From the cell containing the given text, extract its center point as [X, Y] coordinate. 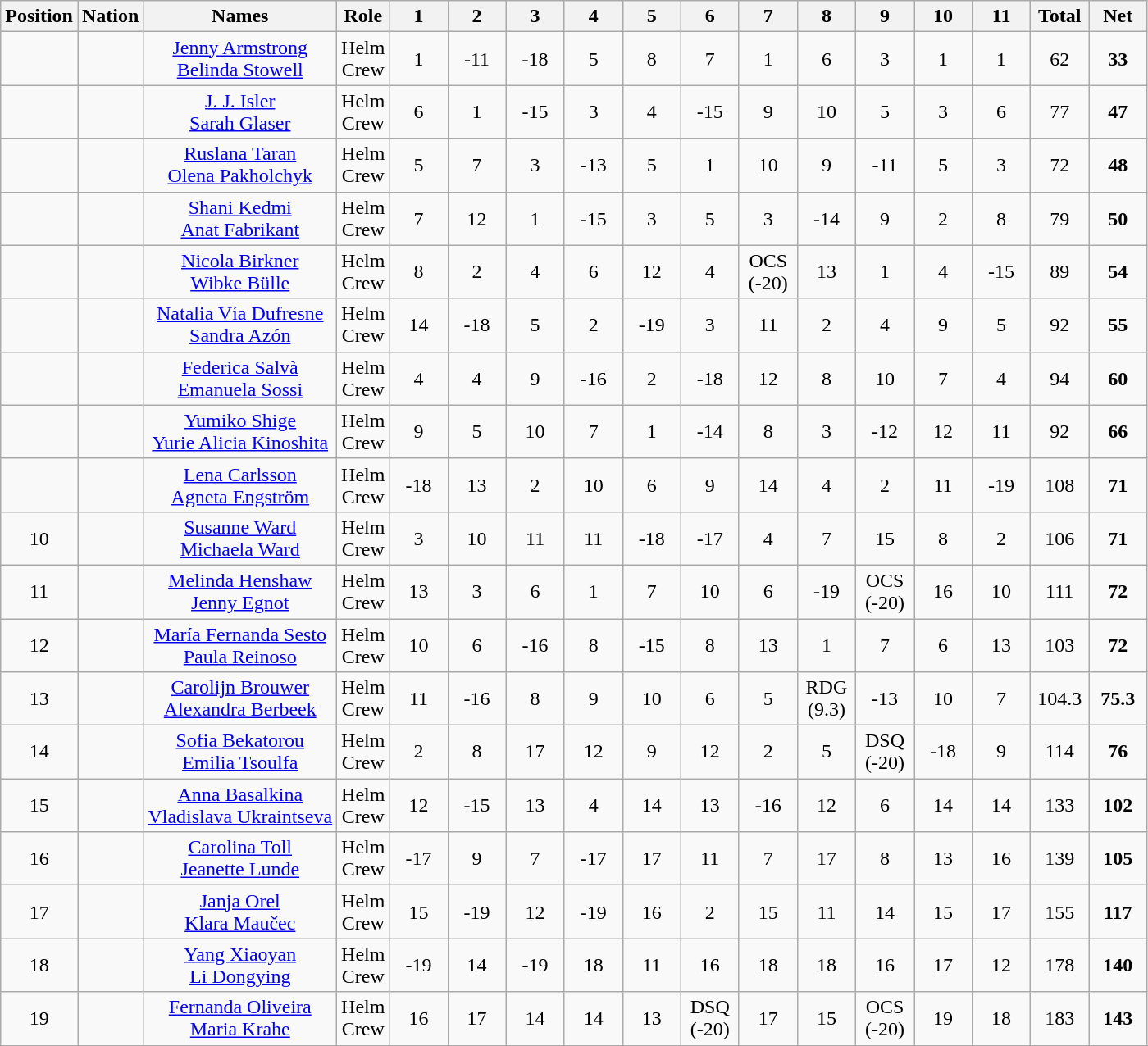
178 [1059, 966]
117 [1118, 912]
76 [1118, 753]
Ruslana Taran Olena Pakholchyk [240, 166]
Federica Salvà Emanuela Sossi [240, 379]
Natalia Vía Dufresne Sandra Azón [240, 325]
María Fernanda Sesto Paula Reinoso [240, 644]
140 [1118, 966]
183 [1059, 1018]
155 [1059, 912]
60 [1118, 379]
Carolijn Brouwer Alexandra Berbeek [240, 698]
50 [1118, 218]
79 [1059, 218]
Total [1059, 16]
Fernanda Oliveira Maria Krahe [240, 1018]
47 [1118, 111]
114 [1059, 753]
66 [1118, 431]
Shani Kedmi Anat Fabrikant [240, 218]
94 [1059, 379]
J. J. Isler Sarah Glaser [240, 111]
105 [1118, 859]
143 [1118, 1018]
Jenny Armstrong Belinda Stowell [240, 59]
Susanne Ward Michaela Ward [240, 538]
RDG (9.3) [827, 698]
Nation [110, 16]
104.3 [1059, 698]
Janja Orel Klara Maučec [240, 912]
Anna Basalkina Vladislava Ukraintseva [240, 805]
62 [1059, 59]
Lena Carlsson Agneta Engström [240, 485]
Role [363, 16]
33 [1118, 59]
Yumiko Shige Yurie Alicia Kinoshita [240, 431]
108 [1059, 485]
54 [1118, 272]
48 [1118, 166]
Sofia Bekatorou Emilia Tsoulfa [240, 753]
111 [1059, 592]
106 [1059, 538]
77 [1059, 111]
89 [1059, 272]
Yang Xiaoyan Li Dongying [240, 966]
Net [1118, 16]
139 [1059, 859]
55 [1118, 325]
Names [240, 16]
Position [39, 16]
Carolina Toll Jeanette Lunde [240, 859]
102 [1118, 805]
Nicola Birkner Wibke Bülle [240, 272]
-12 [884, 431]
103 [1059, 644]
Melinda Henshaw Jenny Egnot [240, 592]
133 [1059, 805]
75.3 [1118, 698]
